From the cell containing the given text, extract its center point as (X, Y) coordinate. 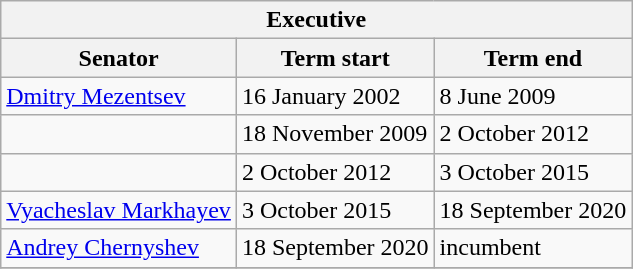
Executive (316, 20)
Dmitry Mezentsev (119, 96)
Term start (335, 58)
Andrey Chernyshev (119, 248)
Term end (533, 58)
8 June 2009 (533, 96)
incumbent (533, 248)
Vyacheslav Markhayev (119, 210)
16 January 2002 (335, 96)
Senator (119, 58)
18 November 2009 (335, 134)
